For the text-containing cell, return its midpoint in (X, Y) coordinate format. 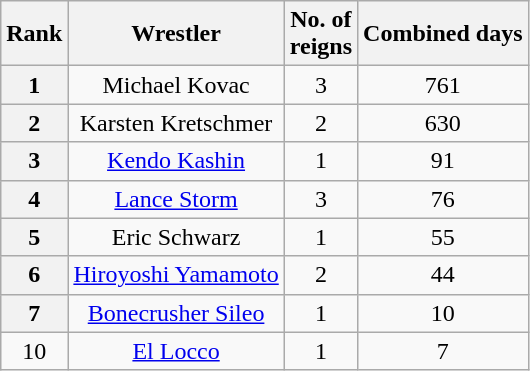
Karsten Kretschmer (176, 123)
Bonecrusher Sileo (176, 313)
Combined days (443, 34)
Kendo Kashin (176, 161)
Eric Schwarz (176, 237)
76 (443, 199)
630 (443, 123)
55 (443, 237)
4 (34, 199)
Hiroyoshi Yamamoto (176, 275)
6 (34, 275)
5 (34, 237)
No. ofreigns (320, 34)
Wrestler (176, 34)
Lance Storm (176, 199)
761 (443, 85)
91 (443, 161)
44 (443, 275)
Rank (34, 34)
El Locco (176, 351)
Michael Kovac (176, 85)
